Determine the [X, Y] coordinate at the center of the cell enclosing the given text.  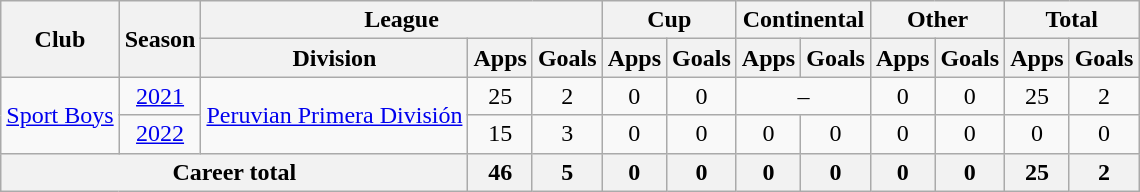
Sport Boys [60, 115]
2021 [160, 96]
Total [1072, 20]
46 [500, 172]
Cup [669, 20]
Career total [234, 172]
Peruvian Primera División [334, 115]
League [402, 20]
5 [567, 172]
Club [60, 39]
15 [500, 134]
3 [567, 134]
2022 [160, 134]
Division [334, 58]
Other [937, 20]
Continental [803, 20]
Season [160, 39]
– [803, 96]
